Output the [X, Y] coordinate of the center of the cell containing the given text.  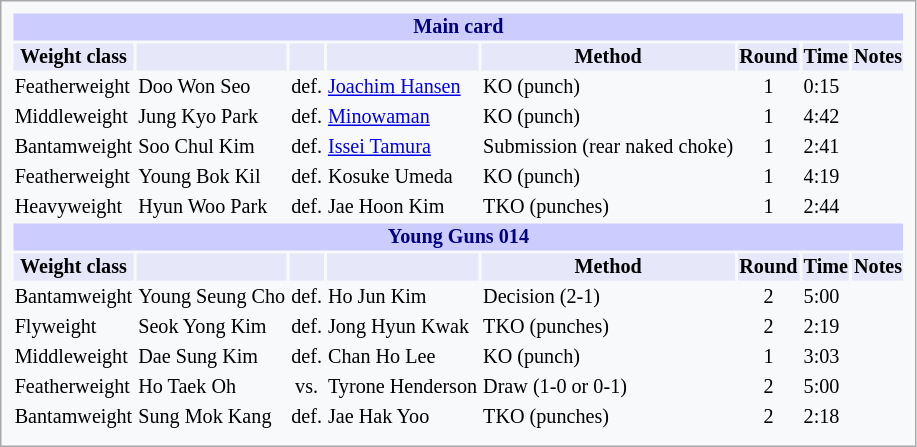
Seok Yong Kim [212, 326]
2:41 [826, 146]
Draw (1-0 or 0-1) [608, 386]
Decision (2-1) [608, 296]
Jong Hyun Kwak [402, 326]
2:18 [826, 416]
4:19 [826, 176]
Jae Hak Yoo [402, 416]
Chan Ho Lee [402, 356]
2:19 [826, 326]
Issei Tamura [402, 146]
Minowaman [402, 116]
Heavyweight [74, 206]
Jae Hoon Kim [402, 206]
Sung Mok Kang [212, 416]
Flyweight [74, 326]
Ho Taek Oh [212, 386]
Ho Jun Kim [402, 296]
Tyrone Henderson [402, 386]
Joachim Hansen [402, 86]
Young Seung Cho [212, 296]
Jung Kyo Park [212, 116]
Soo Chul Kim [212, 146]
Dae Sung Kim [212, 356]
Doo Won Seo [212, 86]
Young Bok Kil [212, 176]
3:03 [826, 356]
vs. [307, 386]
Kosuke Umeda [402, 176]
2:44 [826, 206]
4:42 [826, 116]
Submission (rear naked choke) [608, 146]
Main card [458, 26]
0:15 [826, 86]
Young Guns 014 [458, 236]
Hyun Woo Park [212, 206]
